For the text-containing cell, return its midpoint in [X, Y] coordinate format. 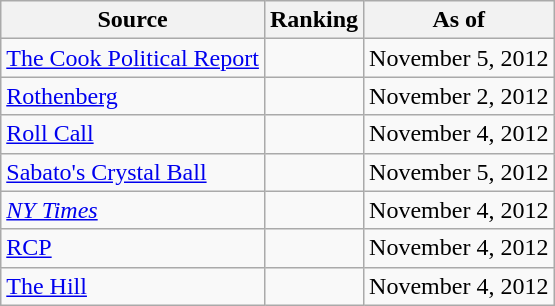
NY Times [133, 210]
Sabato's Crystal Ball [133, 172]
Ranking [314, 20]
The Cook Political Report [133, 58]
RCP [133, 248]
The Hill [133, 286]
Source [133, 20]
As of [459, 20]
Rothenberg [133, 96]
Roll Call [133, 134]
November 2, 2012 [459, 96]
